Capture the cell that displays the provided text and extract its [X, Y] central coordinate. 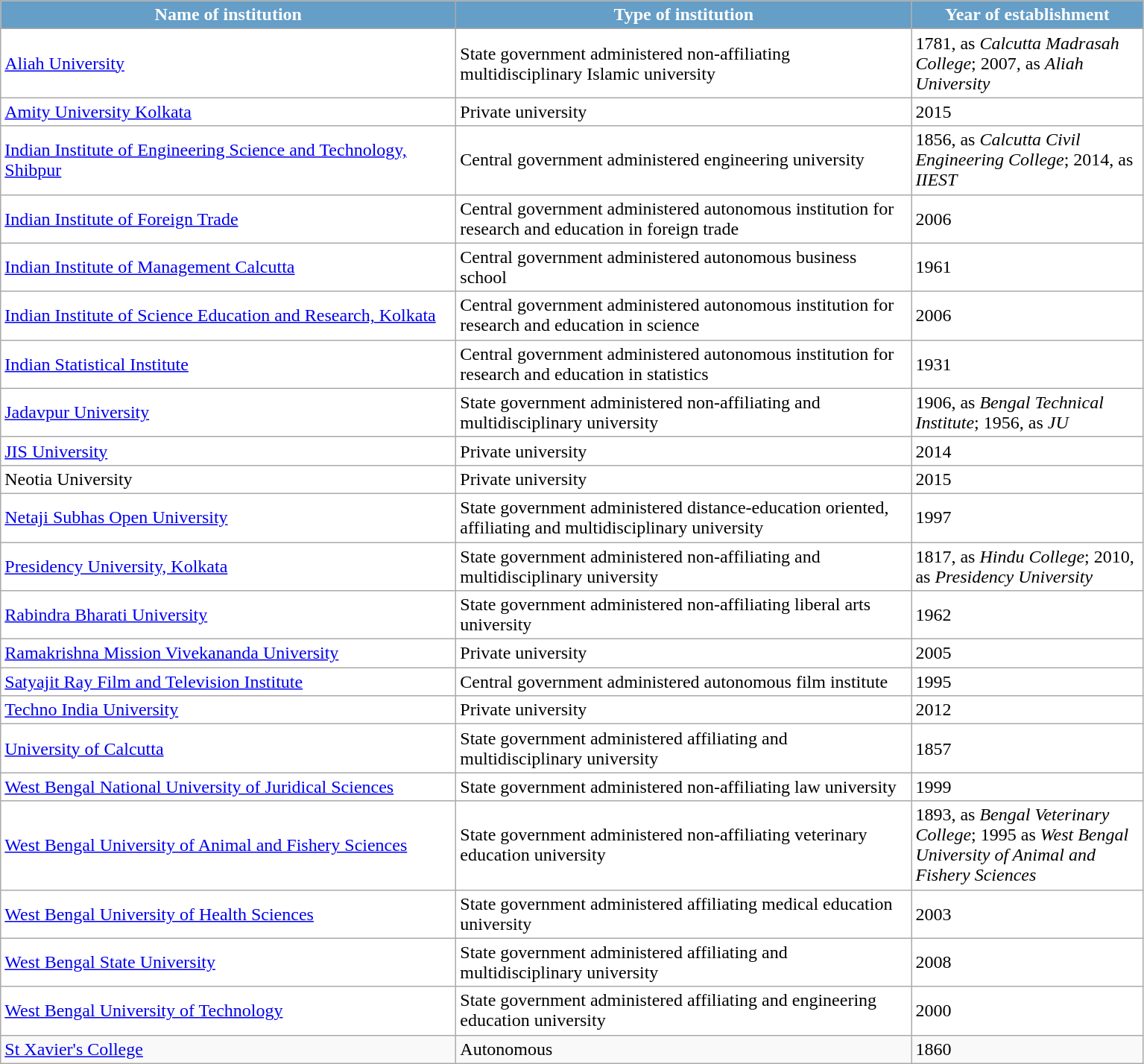
St Xavier's College [228, 1049]
2014 [1027, 451]
Techno India University [228, 710]
2008 [1027, 963]
State government administered non-affiliating veterinary education university [684, 845]
Indian Institute of Engineering Science and Technology, Shibpur [228, 160]
State government administered affiliating medical education university [684, 913]
1856, as Calcutta Civil Engineering College; 2014, as IIEST [1027, 160]
1781, as Calcutta Madrasah College; 2007, as Aliah University [1027, 63]
Central government administered autonomous institution for research and education in statistics [684, 364]
Type of institution [684, 15]
West Bengal University of Technology [228, 1010]
Indian Institute of Science Education and Research, Kolkata [228, 316]
Netaji Subhas Open University [228, 517]
Neotia University [228, 479]
Indian Institute of Management Calcutta [228, 267]
1995 [1027, 682]
West Bengal University of Animal and Fishery Sciences [228, 845]
1997 [1027, 517]
JIS University [228, 451]
Name of institution [228, 15]
1857 [1027, 748]
Central government administered autonomous film institute [684, 682]
1931 [1027, 364]
Indian Institute of Foreign Trade [228, 219]
2003 [1027, 913]
Central government administered autonomous institution for research and education in foreign trade [684, 219]
2005 [1027, 653]
1999 [1027, 787]
University of Calcutta [228, 748]
West Bengal National University of Juridical Sciences [228, 787]
Central government administered autonomous institution for research and education in science [684, 316]
West Bengal University of Health Sciences [228, 913]
West Bengal State University [228, 963]
Amity University Kolkata [228, 112]
Indian Statistical Institute [228, 364]
Rabindra Bharati University [228, 615]
Ramakrishna Mission Vivekananda University [228, 653]
1860 [1027, 1049]
State government administered affiliating and engineering education university [684, 1010]
2012 [1027, 710]
State government administered distance-education oriented, affiliating and multidisciplinary university [684, 517]
Central government administered autonomous business school [684, 267]
State government administered non-affiliating multidisciplinary Islamic university [684, 63]
1817, as Hindu College; 2010, as Presidency University [1027, 566]
Jadavpur University [228, 413]
1961 [1027, 267]
State government administered non-affiliating law university [684, 787]
1906, as Bengal Technical Institute; 1956, as JU [1027, 413]
Aliah University [228, 63]
1962 [1027, 615]
Presidency University, Kolkata [228, 566]
2000 [1027, 1010]
Year of establishment [1027, 15]
Central government administered engineering university [684, 160]
1893, as Bengal Veterinary College; 1995 as West Bengal University of Animal and Fishery Sciences [1027, 845]
Autonomous [684, 1049]
State government administered non-affiliating liberal arts university [684, 615]
Satyajit Ray Film and Television Institute [228, 682]
